Search for the cell housing the specified text and yield its (x, y) center coordinate. 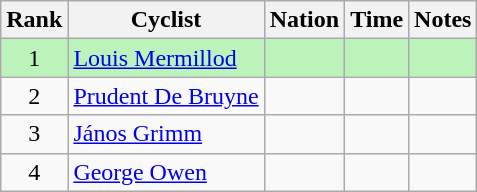
Nation (304, 20)
Notes (443, 20)
3 (34, 134)
Prudent De Bruyne (166, 96)
János Grimm (166, 134)
4 (34, 172)
Rank (34, 20)
1 (34, 58)
George Owen (166, 172)
Time (377, 20)
2 (34, 96)
Cyclist (166, 20)
Louis Mermillod (166, 58)
